From the cell containing the given text, extract its center point as [x, y] coordinate. 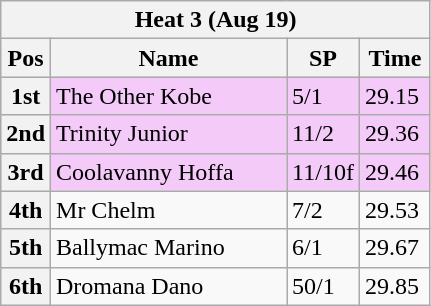
1st [26, 96]
4th [26, 210]
29.67 [394, 248]
SP [324, 58]
11/10f [324, 172]
29.53 [394, 210]
3rd [26, 172]
7/2 [324, 210]
Mr Chelm [169, 210]
2nd [26, 134]
5th [26, 248]
Dromana Dano [169, 286]
29.85 [394, 286]
The Other Kobe [169, 96]
5/1 [324, 96]
6th [26, 286]
29.15 [394, 96]
Time [394, 58]
Trinity Junior [169, 134]
11/2 [324, 134]
6/1 [324, 248]
Coolavanny Hoffa [169, 172]
29.36 [394, 134]
Pos [26, 58]
Name [169, 58]
50/1 [324, 286]
29.46 [394, 172]
Heat 3 (Aug 19) [216, 20]
Ballymac Marino [169, 248]
